Extract the (X, Y) coordinate from the center of the cell holding the provided text.  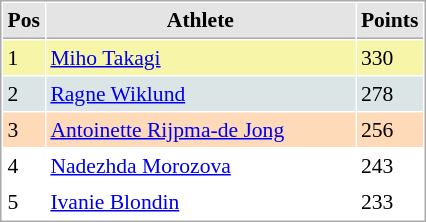
Points (390, 21)
1 (24, 57)
256 (390, 129)
Antoinette Rijpma-de Jong (200, 129)
278 (390, 93)
233 (390, 201)
243 (390, 165)
Ragne Wiklund (200, 93)
2 (24, 93)
Pos (24, 21)
5 (24, 201)
3 (24, 129)
Athlete (200, 21)
Nadezhda Morozova (200, 165)
330 (390, 57)
Ivanie Blondin (200, 201)
4 (24, 165)
Miho Takagi (200, 57)
